Detect which cell encompasses the target text, then output its [X, Y] center coordinate. 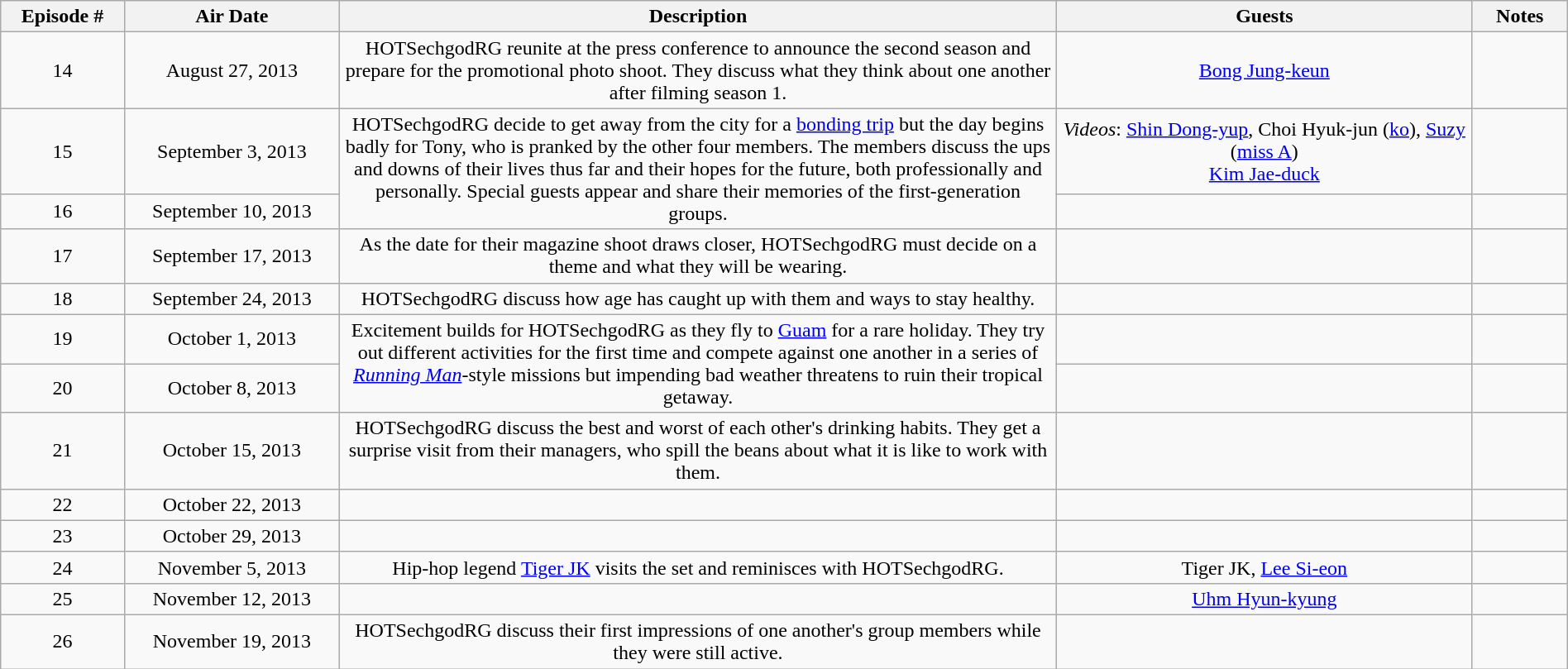
October 22, 2013 [232, 504]
October 15, 2013 [232, 451]
24 [63, 567]
23 [63, 536]
September 24, 2013 [232, 299]
20 [63, 389]
26 [63, 642]
15 [63, 151]
Guests [1264, 17]
September 3, 2013 [232, 151]
18 [63, 299]
October 29, 2013 [232, 536]
November 5, 2013 [232, 567]
HOTSechgodRG discuss how age has caught up with them and ways to stay healthy. [698, 299]
HOTSechgodRG discuss their first impressions of one another's group members while they were still active. [698, 642]
September 17, 2013 [232, 256]
As the date for their magazine shoot draws closer, HOTSechgodRG must decide on a theme and what they will be wearing. [698, 256]
25 [63, 599]
Uhm Hyun-kyung [1264, 599]
October 8, 2013 [232, 389]
21 [63, 451]
17 [63, 256]
November 19, 2013 [232, 642]
22 [63, 504]
Videos: Shin Dong-yup, Choi Hyuk-jun (ko), Suzy (miss A)Kim Jae-duck [1264, 151]
October 1, 2013 [232, 339]
19 [63, 339]
Air Date [232, 17]
September 10, 2013 [232, 212]
Tiger JK, Lee Si-eon [1264, 567]
Notes [1520, 17]
Episode # [63, 17]
August 27, 2013 [232, 70]
Description [698, 17]
Hip-hop legend Tiger JK visits the set and reminisces with HOTSechgodRG. [698, 567]
14 [63, 70]
16 [63, 212]
November 12, 2013 [232, 599]
Bong Jung-keun [1264, 70]
